For the text-containing cell, return its midpoint in (X, Y) coordinate format. 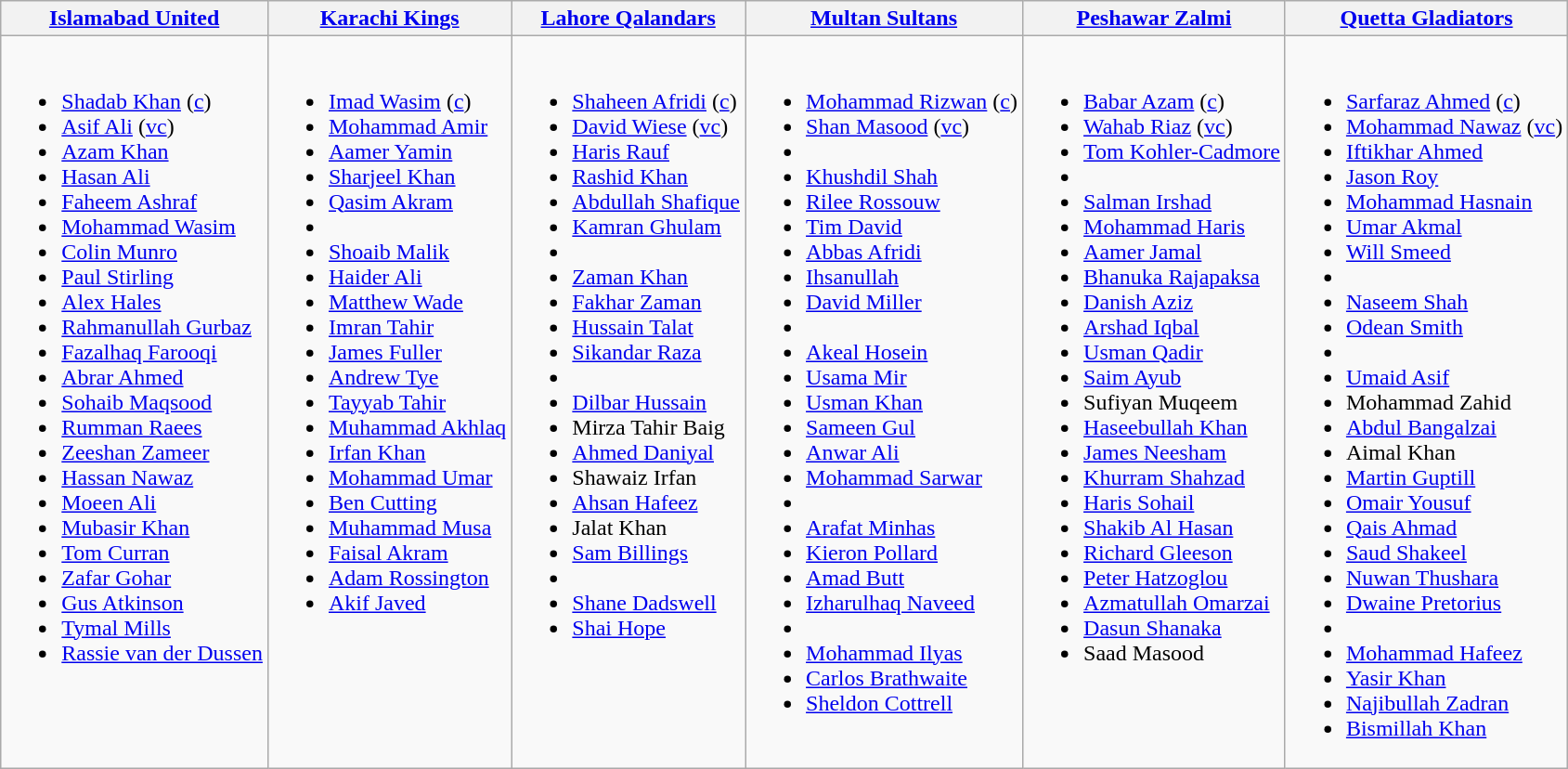
Peshawar Zalmi (1155, 19)
Islamabad United (135, 19)
Multan Sultans (884, 19)
Quetta Gladiators (1426, 19)
Karachi Kings (389, 19)
Lahore Qalandars (628, 19)
